For the text-containing cell, return its midpoint in (x, y) coordinate format. 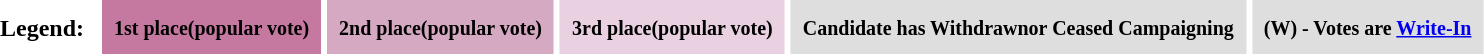
(W) - Votes are Write-In (1368, 27)
Candidate has Withdrawnor Ceased Campaigning (1018, 27)
Legend: (48, 27)
1st place(popular vote) (212, 27)
2nd place(popular vote) (440, 27)
3rd place(popular vote) (672, 27)
